Find where the given text appears and provide that cell's center as (X, Y) coordinate. 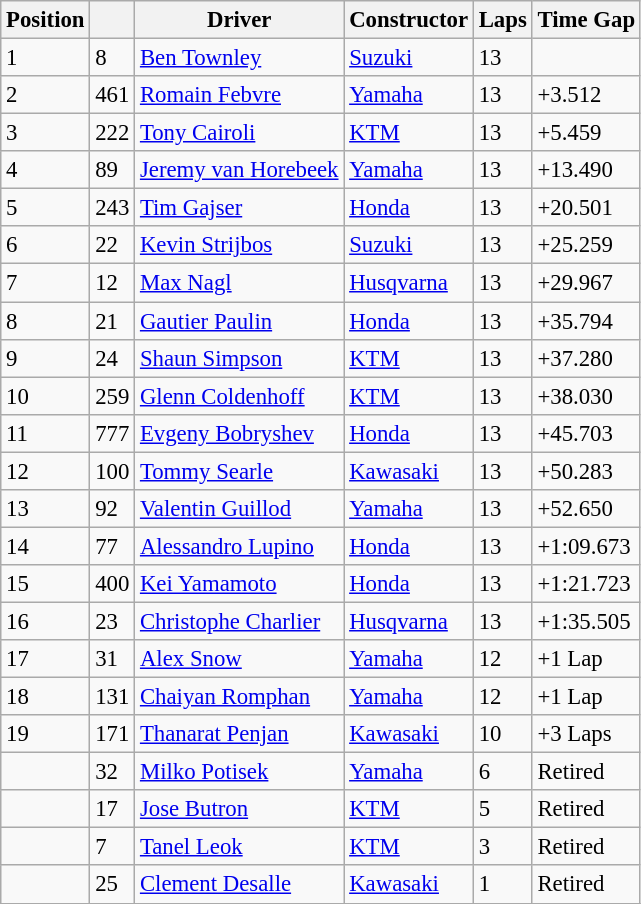
222 (112, 133)
Romain Febvre (240, 95)
22 (112, 245)
Position (46, 20)
89 (112, 170)
+45.703 (586, 433)
Kevin Strijbos (240, 245)
25 (112, 885)
+25.259 (586, 245)
100 (112, 471)
Glenn Coldenhoff (240, 396)
Thanarat Penjan (240, 734)
Tanel Leok (240, 847)
31 (112, 659)
Constructor (409, 20)
Jeremy van Horebeek (240, 170)
400 (112, 584)
+1:35.505 (586, 621)
+52.650 (586, 509)
92 (112, 509)
14 (46, 546)
19 (46, 734)
+13.490 (586, 170)
+35.794 (586, 321)
Tommy Searle (240, 471)
24 (112, 358)
+38.030 (586, 396)
15 (46, 584)
Christophe Charlier (240, 621)
+3 Laps (586, 734)
243 (112, 208)
9 (46, 358)
18 (46, 697)
4 (46, 170)
171 (112, 734)
Clement Desalle (240, 885)
Time Gap (586, 20)
Chaiyan Romphan (240, 697)
Gautier Paulin (240, 321)
+1:21.723 (586, 584)
Alessandro Lupino (240, 546)
Alex Snow (240, 659)
+20.501 (586, 208)
Tim Gajser (240, 208)
Jose Butron (240, 809)
+1:09.673 (586, 546)
+3.512 (586, 95)
Evgeny Bobryshev (240, 433)
+5.459 (586, 133)
21 (112, 321)
Tony Cairoli (240, 133)
2 (46, 95)
Milko Potisek (240, 772)
23 (112, 621)
Laps (502, 20)
Driver (240, 20)
+37.280 (586, 358)
+50.283 (586, 471)
77 (112, 546)
461 (112, 95)
+29.967 (586, 283)
Shaun Simpson (240, 358)
Ben Townley (240, 58)
Max Nagl (240, 283)
777 (112, 433)
131 (112, 697)
Kei Yamamoto (240, 584)
259 (112, 396)
11 (46, 433)
16 (46, 621)
32 (112, 772)
Valentin Guillod (240, 509)
